Identify which cell holds the provided text, then report its [X, Y] central coordinate. 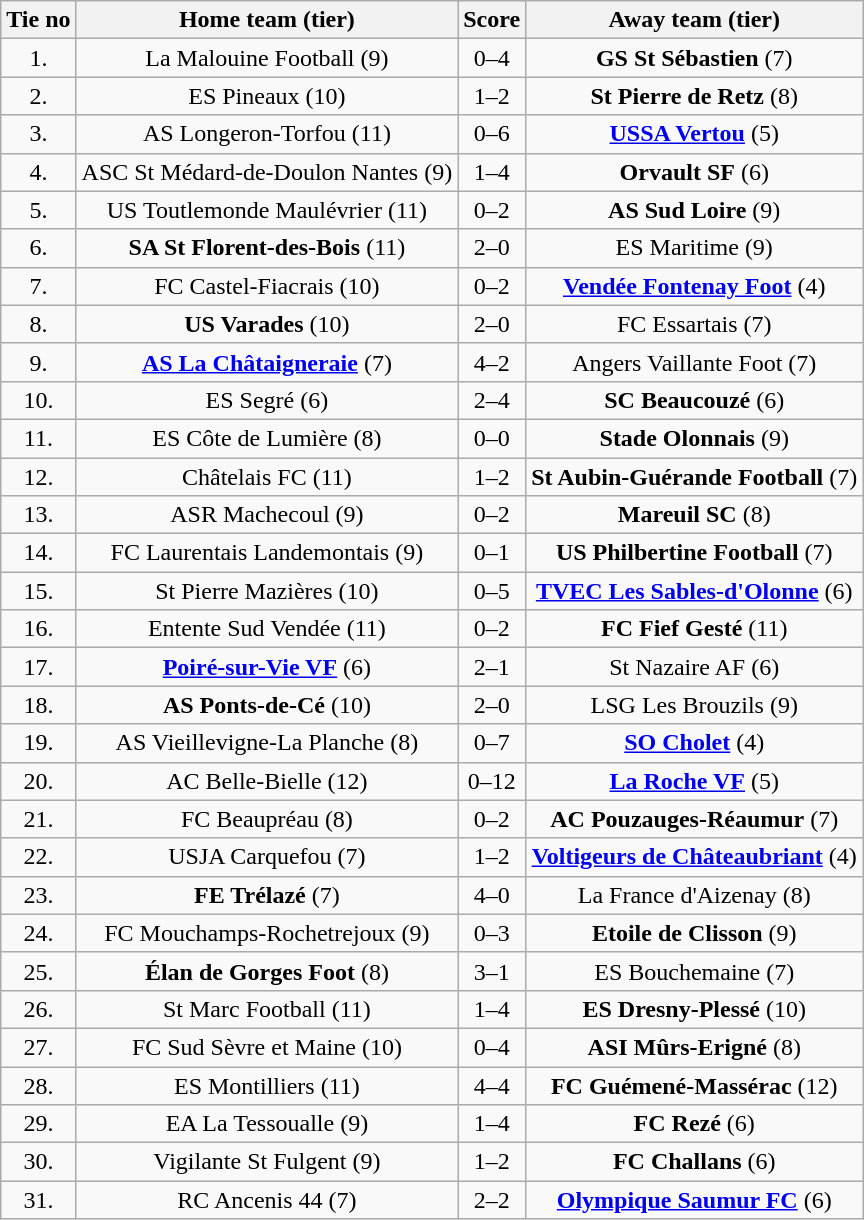
Home team (tier) [267, 20]
22. [38, 857]
Score [492, 20]
FC Laurentais Landemontais (9) [267, 553]
11. [38, 438]
SC Beaucouzé (6) [694, 400]
Entente Sud Vendée (11) [267, 629]
31. [38, 1200]
27. [38, 1047]
US Philbertine Football (7) [694, 553]
AS Longeron-Torfou (11) [267, 134]
Châtelais FC (11) [267, 477]
29. [38, 1124]
FC Beaupréau (8) [267, 819]
La Roche VF (5) [694, 781]
TVEC Les Sables-d'Olonne (6) [694, 591]
ES Pineaux (10) [267, 96]
AS Ponts-de-Cé (10) [267, 705]
Poiré-sur-Vie VF (6) [267, 667]
Stade Olonnais (9) [694, 438]
USJA Carquefou (7) [267, 857]
GS St Sébastien (7) [694, 58]
Angers Vaillante Foot (7) [694, 362]
0–0 [492, 438]
18. [38, 705]
0–6 [492, 134]
ASR Machecoul (9) [267, 515]
4–0 [492, 895]
ES Bouchemaine (7) [694, 971]
US Varades (10) [267, 324]
25. [38, 971]
FC Fief Gesté (11) [694, 629]
Vendée Fontenay Foot (4) [694, 286]
EA La Tessoualle (9) [267, 1124]
St Pierre Mazières (10) [267, 591]
AS Sud Loire (9) [694, 210]
19. [38, 743]
FC Rezé (6) [694, 1124]
AC Pouzauges-Réaumur (7) [694, 819]
30. [38, 1162]
Orvault SF (6) [694, 172]
FE Trélazé (7) [267, 895]
FC Guémené-Massérac (12) [694, 1085]
3–1 [492, 971]
Olympique Saumur FC (6) [694, 1200]
2–2 [492, 1200]
0–3 [492, 933]
16. [38, 629]
Vigilante St Fulgent (9) [267, 1162]
AS Vieillevigne-La Planche (8) [267, 743]
3. [38, 134]
0–1 [492, 553]
ES Montilliers (11) [267, 1085]
24. [38, 933]
La Malouine Football (9) [267, 58]
4–4 [492, 1085]
ES Côte de Lumière (8) [267, 438]
SA St Florent-des-Bois (11) [267, 248]
20. [38, 781]
ES Maritime (9) [694, 248]
Élan de Gorges Foot (8) [267, 971]
2–4 [492, 400]
FC Challans (6) [694, 1162]
5. [38, 210]
AS La Châtaigneraie (7) [267, 362]
US Toutlemonde Maulévrier (11) [267, 210]
2. [38, 96]
FC Mouchamps-Rochetrejoux (9) [267, 933]
4. [38, 172]
FC Essartais (7) [694, 324]
La France d'Aizenay (8) [694, 895]
ASC St Médard-de-Doulon Nantes (9) [267, 172]
4–2 [492, 362]
0–7 [492, 743]
Mareuil SC (8) [694, 515]
SO Cholet (4) [694, 743]
ES Dresny-Plessé (10) [694, 1009]
15. [38, 591]
St Nazaire AF (6) [694, 667]
8. [38, 324]
FC Sud Sèvre et Maine (10) [267, 1047]
RC Ancenis 44 (7) [267, 1200]
ES Segré (6) [267, 400]
St Pierre de Retz (8) [694, 96]
23. [38, 895]
LSG Les Brouzils (9) [694, 705]
Voltigeurs de Châteaubriant (4) [694, 857]
Etoile de Clisson (9) [694, 933]
0–5 [492, 591]
Away team (tier) [694, 20]
0–12 [492, 781]
17. [38, 667]
ASI Mûrs-Erigné (8) [694, 1047]
AC Belle-Bielle (12) [267, 781]
St Aubin-Guérande Football (7) [694, 477]
7. [38, 286]
2–1 [492, 667]
12. [38, 477]
Tie no [38, 20]
FC Castel-Fiacrais (10) [267, 286]
10. [38, 400]
9. [38, 362]
13. [38, 515]
USSA Vertou (5) [694, 134]
26. [38, 1009]
1. [38, 58]
6. [38, 248]
28. [38, 1085]
14. [38, 553]
21. [38, 819]
St Marc Football (11) [267, 1009]
